Identify which cell holds the provided text, then report its [X, Y] central coordinate. 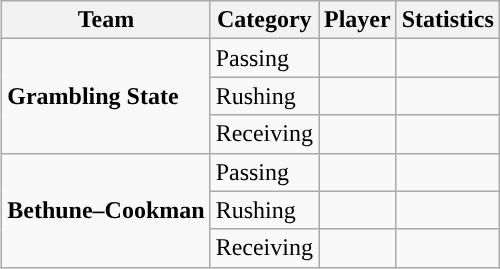
Grambling State [106, 96]
Player [357, 20]
Team [106, 20]
Bethune–Cookman [106, 210]
Statistics [448, 20]
Category [264, 20]
